Locate the cell with the specified text and output its (X, Y) center coordinate. 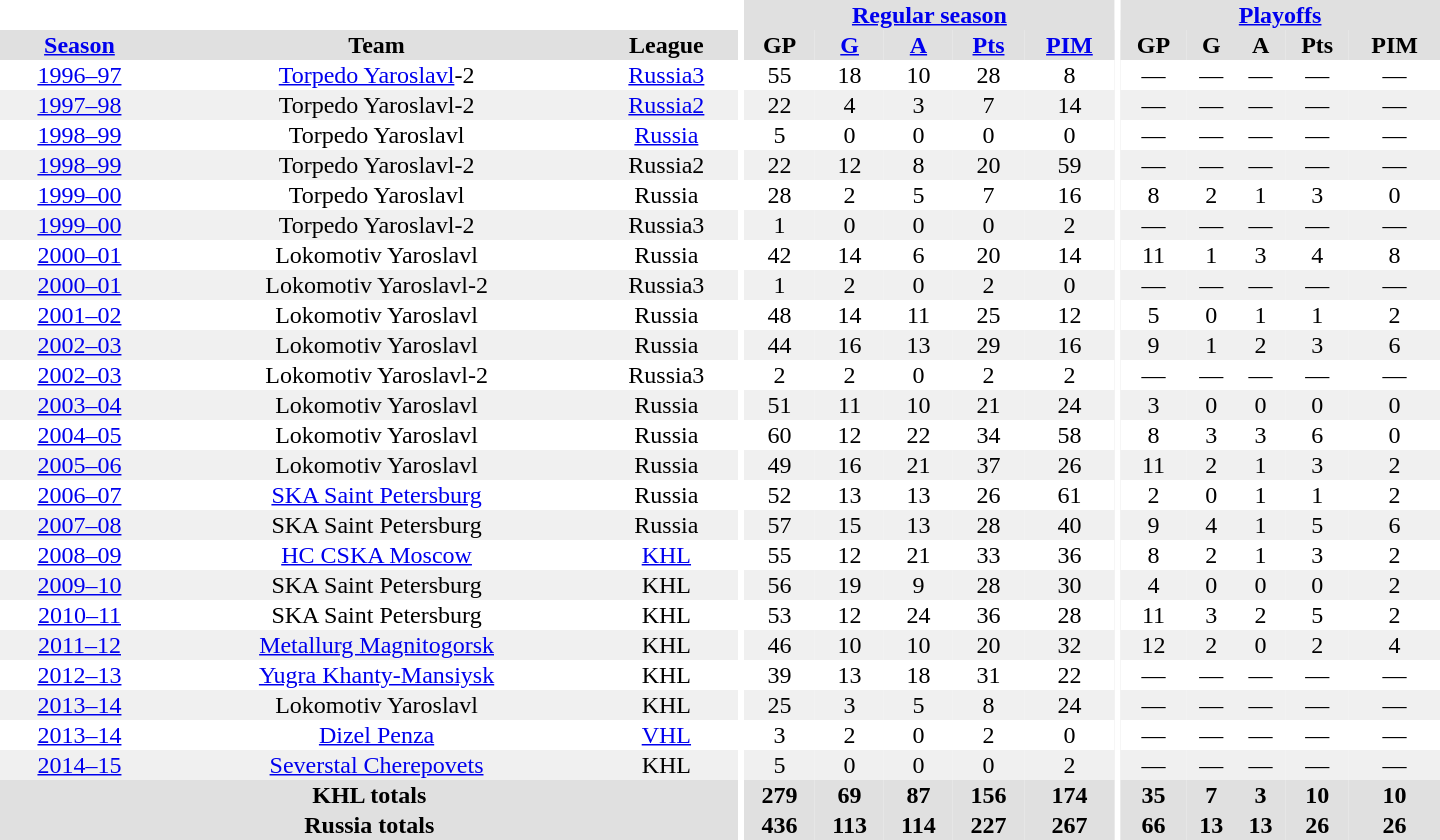
2004–05 (80, 435)
2010–11 (80, 615)
279 (780, 795)
46 (780, 645)
2007–08 (80, 525)
19 (850, 585)
156 (988, 795)
30 (1070, 585)
31 (988, 675)
1997–98 (80, 105)
Russia totals (370, 825)
57 (780, 525)
2011–12 (80, 645)
15 (850, 525)
Regular season (930, 15)
87 (918, 795)
1996–97 (80, 75)
56 (780, 585)
52 (780, 495)
Playoffs (1280, 15)
58 (1070, 435)
HC CSKA Moscow (376, 555)
49 (780, 465)
KHL totals (370, 795)
2005–06 (80, 465)
Yugra Khanty-Mansiysk (376, 675)
2014–15 (80, 765)
227 (988, 825)
113 (850, 825)
267 (1070, 825)
60 (780, 435)
66 (1153, 825)
51 (780, 405)
2008–09 (80, 555)
174 (1070, 795)
114 (918, 825)
69 (850, 795)
32 (1070, 645)
29 (988, 345)
35 (1153, 795)
2003–04 (80, 405)
Severstal Cherepovets (376, 765)
2012–13 (80, 675)
44 (780, 345)
Metallurg Magnitogorsk (376, 645)
61 (1070, 495)
42 (780, 255)
53 (780, 615)
2001–02 (80, 315)
2009–10 (80, 585)
40 (1070, 525)
Dizel Penza (376, 735)
Season (80, 45)
VHL (666, 735)
37 (988, 465)
48 (780, 315)
34 (988, 435)
436 (780, 825)
2006–07 (80, 495)
59 (1070, 165)
Team (376, 45)
39 (780, 675)
League (666, 45)
33 (988, 555)
